Capture the cell that displays the provided text and extract its [x, y] central coordinate. 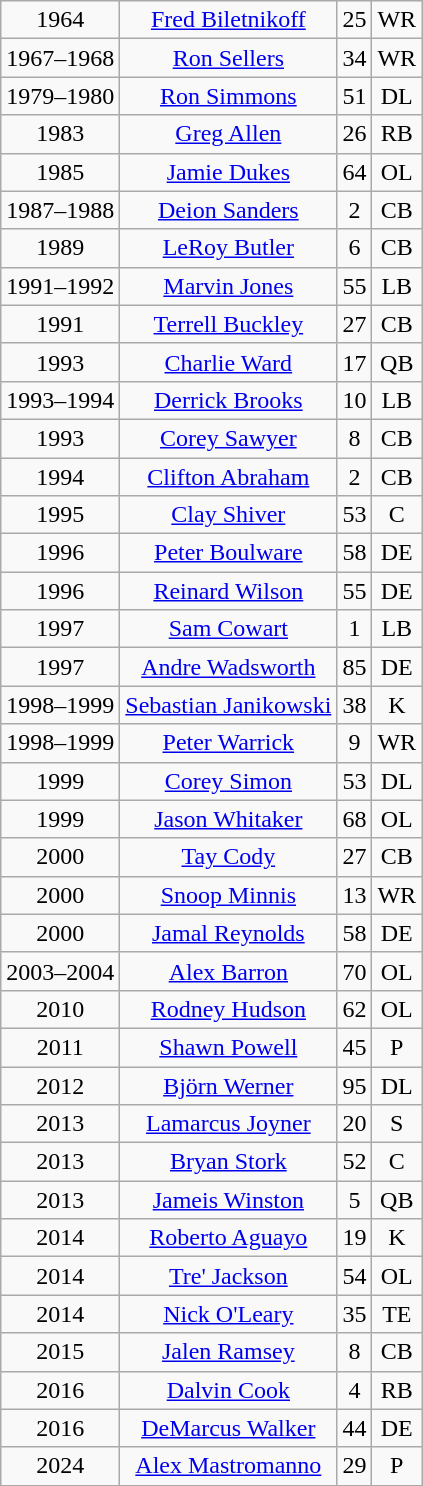
1 [354, 629]
54 [354, 1276]
5 [354, 1200]
2010 [60, 1009]
13 [354, 895]
Clifton Abraham [228, 477]
Andre Wadsworth [228, 667]
Tay Cody [228, 857]
35 [354, 1314]
1987–1988 [60, 210]
DeMarcus Walker [228, 1428]
17 [354, 362]
Snoop Minnis [228, 895]
Derrick Brooks [228, 400]
Tre' Jackson [228, 1276]
1979–1980 [60, 96]
Corey Simon [228, 781]
1967–1968 [60, 58]
51 [354, 96]
Ron Sellers [228, 58]
Bryan Stork [228, 1162]
68 [354, 819]
29 [354, 1466]
38 [354, 705]
45 [354, 1047]
62 [354, 1009]
20 [354, 1124]
19 [354, 1238]
Charlie Ward [228, 362]
1983 [60, 134]
95 [354, 1085]
44 [354, 1428]
52 [354, 1162]
Deion Sanders [228, 210]
Sam Cowart [228, 629]
1995 [60, 515]
Marvin Jones [228, 286]
34 [354, 58]
Dalvin Cook [228, 1390]
Shawn Powell [228, 1047]
1991–1992 [60, 286]
26 [354, 134]
Corey Sawyer [228, 438]
64 [354, 172]
2003–2004 [60, 971]
Reinard Wilson [228, 591]
Jason Whitaker [228, 819]
Sebastian Janikowski [228, 705]
2011 [60, 1047]
Ron Simmons [228, 96]
6 [354, 248]
LeRoy Butler [228, 248]
Peter Boulware [228, 553]
10 [354, 400]
Jamie Dukes [228, 172]
S [397, 1124]
Peter Warrick [228, 743]
1991 [60, 324]
Jamal Reynolds [228, 933]
Roberto Aguayo [228, 1238]
2015 [60, 1352]
Rodney Hudson [228, 1009]
1993–1994 [60, 400]
1989 [60, 248]
TE [397, 1314]
Greg Allen [228, 134]
Clay Shiver [228, 515]
1964 [60, 20]
Björn Werner [228, 1085]
1985 [60, 172]
85 [354, 667]
70 [354, 971]
Lamarcus Joyner [228, 1124]
Alex Barron [228, 971]
4 [354, 1390]
25 [354, 20]
2012 [60, 1085]
9 [354, 743]
Fred Biletnikoff [228, 20]
Alex Mastromanno [228, 1466]
Nick O'Leary [228, 1314]
Jameis Winston [228, 1200]
1994 [60, 477]
Terrell Buckley [228, 324]
Jalen Ramsey [228, 1352]
2024 [60, 1466]
